From the cell containing the given text, extract its center point as (x, y) coordinate. 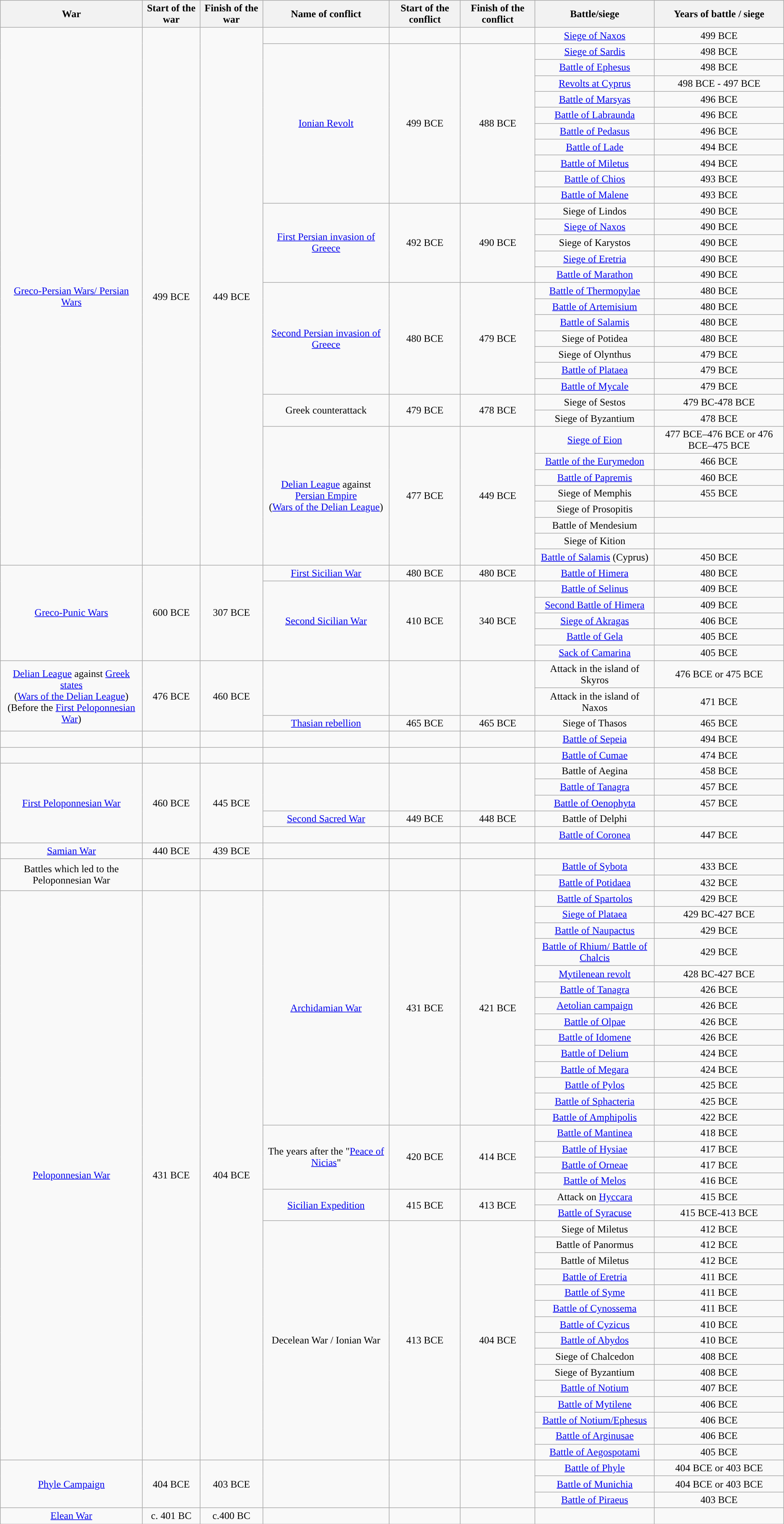
Battle of Idomene (595, 1038)
Battle of Mantinea (595, 1133)
c. 401 BC (171, 1516)
477 BCE (425, 496)
Battle of Rhium/ Battle of Chalcis (595, 952)
Mytilenean revolt (595, 974)
445 BCE (232, 803)
Battle of Cyzicus (595, 1325)
447 BCE (720, 835)
479 BC-478 BCE (720, 402)
Battle of Selinus (595, 589)
Battle of Salamis (595, 323)
Second Sicilian War (326, 621)
Battle of Munichia (595, 1484)
476 BCE or 475 BCE (720, 674)
428 BC-427 BCE (720, 974)
Battle of Marsyas (595, 99)
Battle of Plataea (595, 370)
Battle of Himera (595, 573)
Battle of Melos (595, 1181)
Siege of Thasos (595, 723)
Attack in the island of Skyros (595, 674)
c.400 BC (232, 1516)
Phyle Campaign (71, 1484)
600 BCE (171, 613)
Greco-Persian Wars/ Persian Wars (71, 297)
Siege of Potidea (595, 338)
First Persian invasion of Greece (326, 243)
Battle of Sepeia (595, 739)
Siege of Prosopitis (595, 509)
Battle of Piraeus (595, 1500)
Battle of Eretria (595, 1276)
Battle of the Eurymedon (595, 461)
Battle of Amphipolis (595, 1117)
Battle of Papremis (595, 477)
Battle of Megara (595, 1069)
Archidamian War (326, 1008)
Revolts at Cyprus (595, 83)
Start of the war (171, 14)
Battle of Pylos (595, 1085)
471 BCE (720, 701)
Finish of the conflict (498, 14)
466 BCE (720, 461)
Battles which led to the Peloponnesian War (71, 875)
415 BCE-413 BCE (720, 1213)
Siege of Sestos (595, 402)
Siege of Akragas (595, 621)
Samian War (71, 851)
Second Sacred War (326, 819)
Battle of Gela (595, 637)
Battle of Panormus (595, 1245)
307 BCE (232, 613)
Elean War (71, 1516)
Greek counterattack (326, 410)
Aetolian campaign (595, 1005)
Peloponnesian War (71, 1175)
Battle of Phyle (595, 1468)
Siege of Sardis (595, 52)
Battle of Coronea (595, 835)
474 BCE (720, 755)
Battle of Marathon (595, 275)
418 BCE (720, 1133)
Siege of Miletus (595, 1229)
Battle of Thermopylae (595, 291)
Battle of Sphacteria (595, 1101)
Battle of Syme (595, 1293)
Siege of Olynthus (595, 354)
416 BCE (720, 1181)
Battle/siege (595, 14)
440 BCE (171, 851)
Battle of Cynossema (595, 1309)
432 BCE (720, 883)
Siege of Eretria (595, 259)
Siege of Eion (595, 440)
Battle of Cumae (595, 755)
Battle of Orneae (595, 1165)
Siege of Kition (595, 541)
The years after the "Peace of Nicias" (326, 1157)
Years of battle / siege (720, 14)
Attack in the island of Naxos (595, 701)
Battle of Notium/Ephesus (595, 1420)
Battle of Abydos (595, 1341)
Battle of Mytilene (595, 1404)
Attack on Hyccara (595, 1197)
476 BCE (171, 696)
Battle of Naupactus (595, 930)
455 BCE (720, 493)
Sack of Camarina (595, 653)
Battle of Notium (595, 1388)
450 BCE (720, 557)
First Peloponnesian War (71, 803)
Battle of Malene (595, 195)
Battle of Olpae (595, 1022)
407 BCE (720, 1388)
First Sicilian War (326, 573)
Siege of Plataea (595, 914)
340 BCE (498, 621)
Battle of Delium (595, 1054)
Siege of Lindos (595, 211)
Battle of Artemisium (595, 307)
Battle of Sybota (595, 867)
Battle of Aegospotami (595, 1452)
Battle of Delphi (595, 819)
Thasian rebellion (326, 723)
Battle of Spartolos (595, 899)
477 BCE–476 BCE or 476 BCE–475 BCE (720, 440)
422 BCE (720, 1117)
Name of conflict (326, 14)
Battle of Labraunda (595, 115)
Battle of Mycale (595, 386)
Battle of Hysiae (595, 1149)
433 BCE (720, 867)
458 BCE (720, 771)
Second Persian invasion of Greece (326, 338)
Battle of Syracuse (595, 1213)
Sicilian Expedition (326, 1205)
498 BCE - 497 BCE (720, 83)
414 BCE (498, 1157)
Battle of Oenophyta (595, 803)
Ionian Revolt (326, 123)
429 BC-427 BCE (720, 914)
Battle of Lade (595, 147)
Battle of Chios (595, 179)
Siege of Memphis (595, 493)
421 BCE (498, 1008)
Greco-Punic Wars (71, 613)
Second Battle of Himera (595, 605)
Battle of Pedasus (595, 131)
Siege of Karystos (595, 243)
439 BCE (232, 851)
Battle of Arginusae (595, 1436)
488 BCE (498, 123)
420 BCE (425, 1157)
Start of the conflict (425, 14)
492 BCE (425, 243)
Battle of Potidaea (595, 883)
Delian League against Persian Empire (Wars of the Delian League) (326, 496)
Siege of Chalcedon (595, 1356)
Battle of Aegina (595, 771)
Battle of Ephesus (595, 67)
Battle of Mendesium (595, 525)
448 BCE (498, 819)
Finish of the war (232, 14)
Battle of Salamis (Cyprus) (595, 557)
Decelean War / Ionian War (326, 1341)
Delian League against Greek states (Wars of the Delian League) (Before the First Peloponnesian War) (71, 696)
War (71, 14)
